Determine the [x, y] coordinate at the center of the cell enclosing the given text.  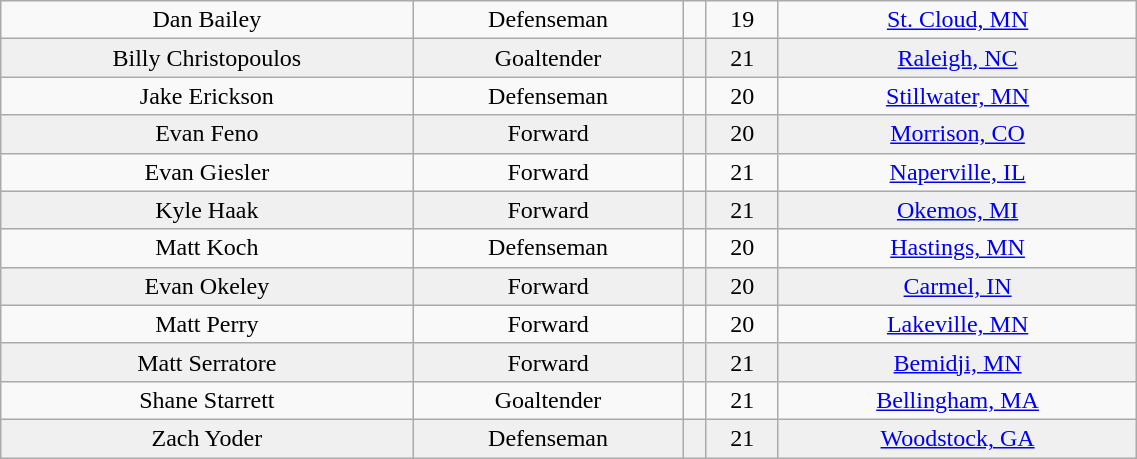
Evan Giesler [207, 172]
Zach Yoder [207, 438]
Evan Feno [207, 134]
Dan Bailey [207, 20]
Matt Serratore [207, 362]
Okemos, MI [957, 210]
Evan Okeley [207, 286]
Hastings, MN [957, 248]
Carmel, IN [957, 286]
Lakeville, MN [957, 324]
Woodstock, GA [957, 438]
19 [742, 20]
St. Cloud, MN [957, 20]
Bemidji, MN [957, 362]
Naperville, IL [957, 172]
Bellingham, MA [957, 400]
Matt Perry [207, 324]
Jake Erickson [207, 96]
Shane Starrett [207, 400]
Morrison, CO [957, 134]
Matt Koch [207, 248]
Billy Christopoulos [207, 58]
Stillwater, MN [957, 96]
Raleigh, NC [957, 58]
Kyle Haak [207, 210]
